Find where the given text appears and provide that cell's center as [x, y] coordinate. 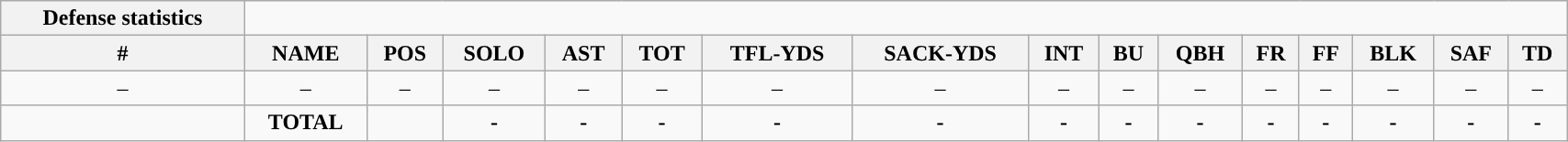
TOTAL [305, 123]
FF [1325, 53]
SACK-YDS [941, 53]
SOLO [494, 53]
TFL-YDS [777, 53]
INT [1064, 53]
TD [1538, 53]
FR [1271, 53]
POS [404, 53]
Defense statistics [123, 18]
# [123, 53]
AST [584, 53]
BU [1129, 53]
NAME [305, 53]
TOT [662, 53]
SAF [1472, 53]
QBH [1200, 53]
BLK [1393, 53]
